Capture the cell that displays the provided text and extract its (X, Y) central coordinate. 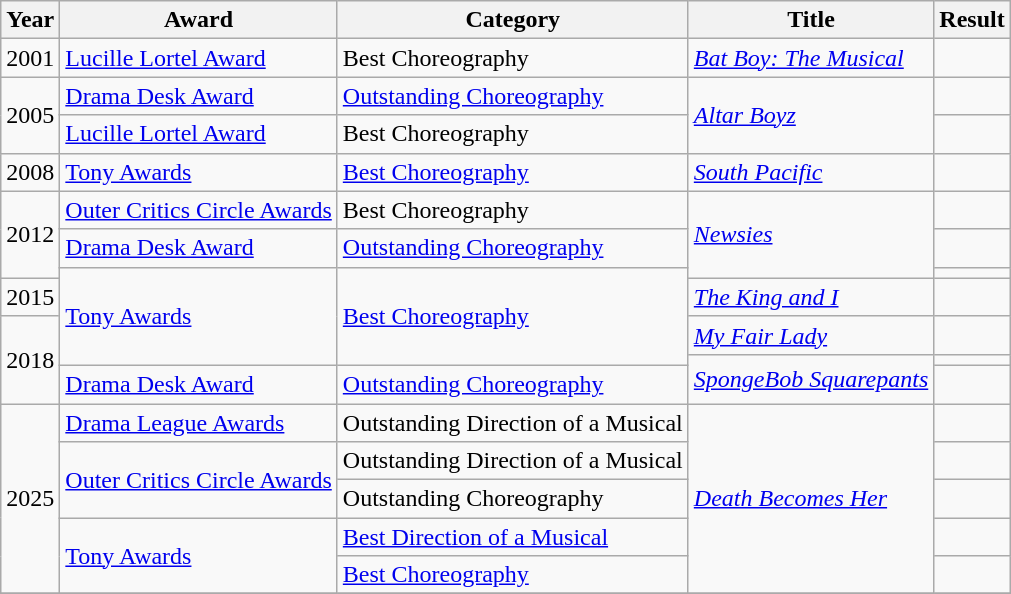
Result (972, 20)
2001 (30, 58)
The King and I (810, 297)
Bat Boy: The Musical (810, 58)
2018 (30, 360)
Title (810, 20)
Death Becomes Her (810, 499)
Newsies (810, 234)
Drama League Awards (198, 423)
2025 (30, 499)
2012 (30, 234)
2005 (30, 115)
2008 (30, 172)
SpongeBob Squarepants (810, 378)
Best Direction of a Musical (512, 537)
Award (198, 20)
2015 (30, 297)
Year (30, 20)
Category (512, 20)
Altar Boyz (810, 115)
My Fair Lady (810, 335)
South Pacific (810, 172)
